Scan for the cell matching the given text and deliver its (X, Y) coordinate at center. 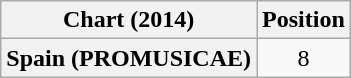
Spain (PROMUSICAE) (129, 58)
Chart (2014) (129, 20)
8 (304, 58)
Position (304, 20)
